Scan for the cell matching the given text and deliver its (x, y) coordinate at center. 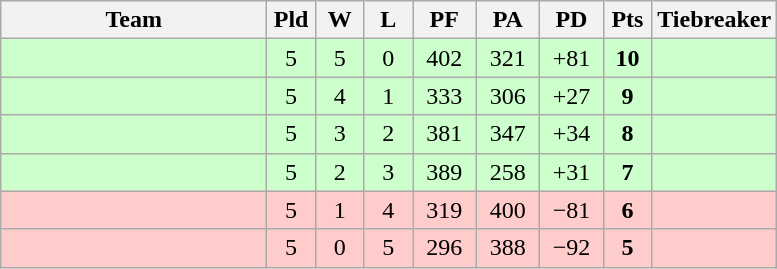
Tiebreaker (714, 20)
388 (508, 248)
333 (444, 96)
Team (134, 20)
PF (444, 20)
381 (444, 134)
PD (572, 20)
258 (508, 172)
319 (444, 210)
402 (444, 58)
+31 (572, 172)
L (388, 20)
8 (628, 134)
9 (628, 96)
+27 (572, 96)
400 (508, 210)
W (340, 20)
6 (628, 210)
306 (508, 96)
347 (508, 134)
10 (628, 58)
PA (508, 20)
Pld (292, 20)
−92 (572, 248)
−81 (572, 210)
389 (444, 172)
+34 (572, 134)
Pts (628, 20)
+81 (572, 58)
321 (508, 58)
296 (444, 248)
7 (628, 172)
